From the cell containing the given text, extract its center point as (x, y) coordinate. 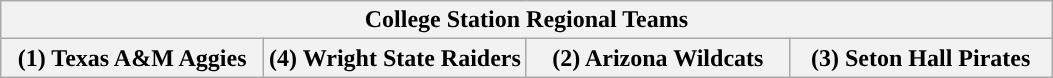
College Station Regional Teams (526, 20)
(3) Seton Hall Pirates (920, 58)
(1) Texas A&M Aggies (132, 58)
(2) Arizona Wildcats (658, 58)
(4) Wright State Raiders (396, 58)
